Scan for the cell matching the given text and deliver its (x, y) coordinate at center. 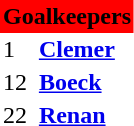
12 (18, 82)
Boeck (85, 82)
1 (18, 50)
Clemer (85, 50)
Goalkeepers (67, 16)
